Pinpoint the cell where the given text exists, returning its [x, y] midpoint coordinate. 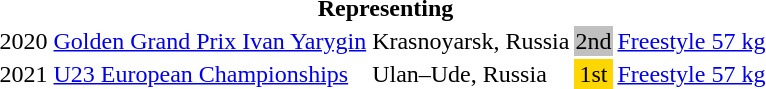
Golden Grand Prix Ivan Yarygin [210, 41]
Krasnoyarsk, Russia [471, 41]
Ulan–Ude, Russia [471, 74]
U23 European Championships [210, 74]
1st [594, 74]
2nd [594, 41]
